Return the (X, Y) coordinate for the center point of the cell that contains the specified text.  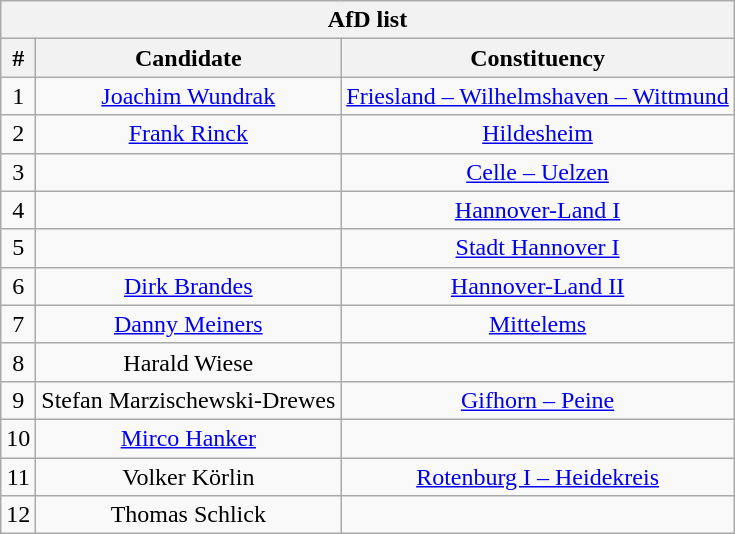
12 (18, 515)
Celle – Uelzen (538, 172)
# (18, 58)
1 (18, 96)
Hildesheim (538, 134)
Mittelems (538, 324)
Friesland – Wilhelmshaven – Wittmund (538, 96)
Joachim Wundrak (188, 96)
Constituency (538, 58)
Volker Körlin (188, 477)
8 (18, 362)
Mirco Hanker (188, 438)
Dirk Brandes (188, 286)
10 (18, 438)
Rotenburg I – Heidekreis (538, 477)
9 (18, 400)
Thomas Schlick (188, 515)
7 (18, 324)
Stefan Marzischewski-Drewes (188, 400)
Hannover-Land II (538, 286)
6 (18, 286)
Stadt Hannover I (538, 248)
Candidate (188, 58)
Frank Rinck (188, 134)
Danny Meiners (188, 324)
Harald Wiese (188, 362)
5 (18, 248)
Hannover-Land I (538, 210)
AfD list (368, 20)
11 (18, 477)
3 (18, 172)
4 (18, 210)
Gifhorn – Peine (538, 400)
2 (18, 134)
